Return [X, Y] of the center of cell containing provided text 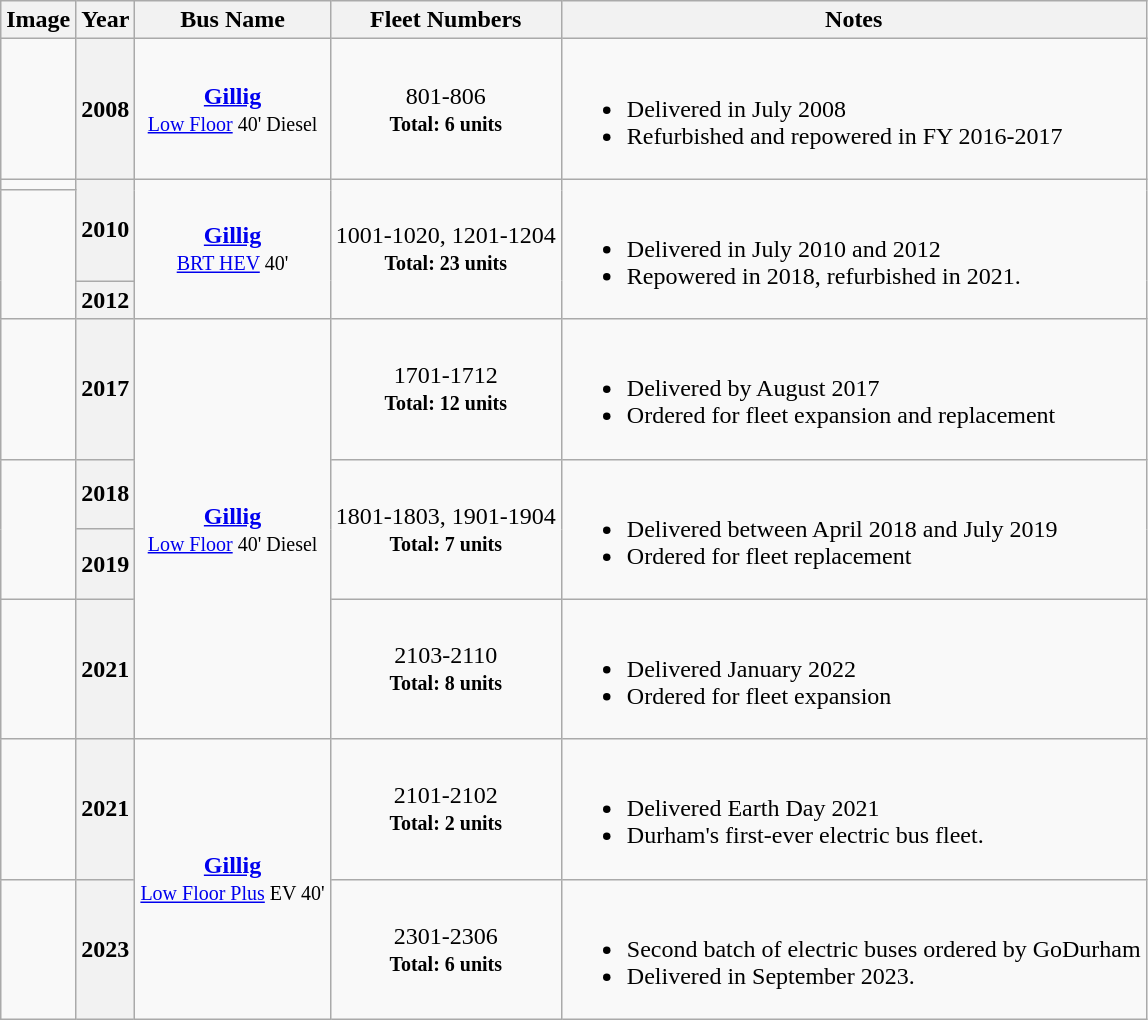
Image [38, 20]
Second batch of electric buses ordered by GoDurhamDelivered in September 2023. [854, 949]
2103-2110Total: 8 units [446, 669]
1701-1712Total: 12 units [446, 389]
Delivered by August 2017Ordered for fleet expansion and replacement [854, 389]
2019 [106, 564]
Delivered January 2022Ordered for fleet expansion [854, 669]
Delivered in July 2010 and 2012Repowered in 2018, refurbished in 2021. [854, 249]
2018 [106, 494]
Notes [854, 20]
2301-2306Total: 6 units [446, 949]
GilligBRT HEV 40' [232, 249]
2023 [106, 949]
Fleet Numbers [446, 20]
2010 [106, 230]
2012 [106, 300]
Delivered between April 2018 and July 2019Ordered for fleet replacement [854, 529]
Bus Name [232, 20]
2101-2102Total: 2 units [446, 809]
Year [106, 20]
1001-1020, 1201-1204Total: 23 units [446, 249]
1801-1803, 1901-1904Total: 7 units [446, 529]
Delivered Earth Day 2021Durham's first-ever electric bus fleet. [854, 809]
Gillig Low Floor Plus EV 40' [232, 879]
2017 [106, 389]
Delivered in July 2008Refurbished and repowered in FY 2016-2017 [854, 109]
801-806Total: 6 units [446, 109]
2008 [106, 109]
